Search for the cell housing the specified text and yield its [x, y] center coordinate. 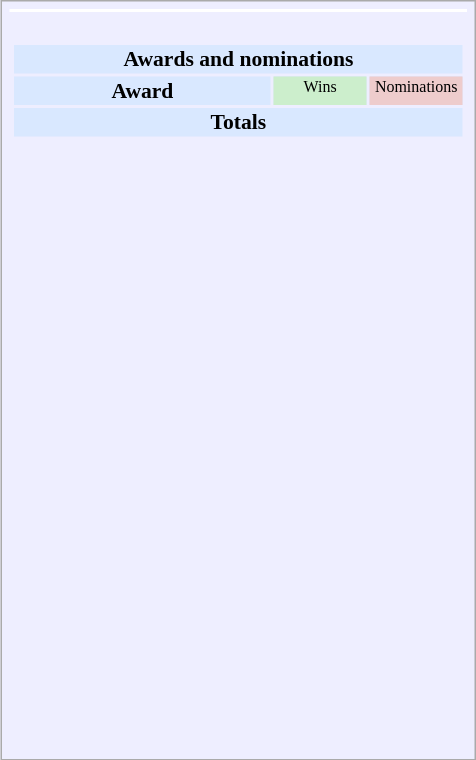
Nominations [416, 90]
Awards and nominations [238, 59]
Awards and nominations Award Wins Nominations Totals [239, 377]
Totals [238, 122]
Award [142, 90]
Wins [320, 90]
